Output the [x, y] coordinate of the center of the cell containing the given text.  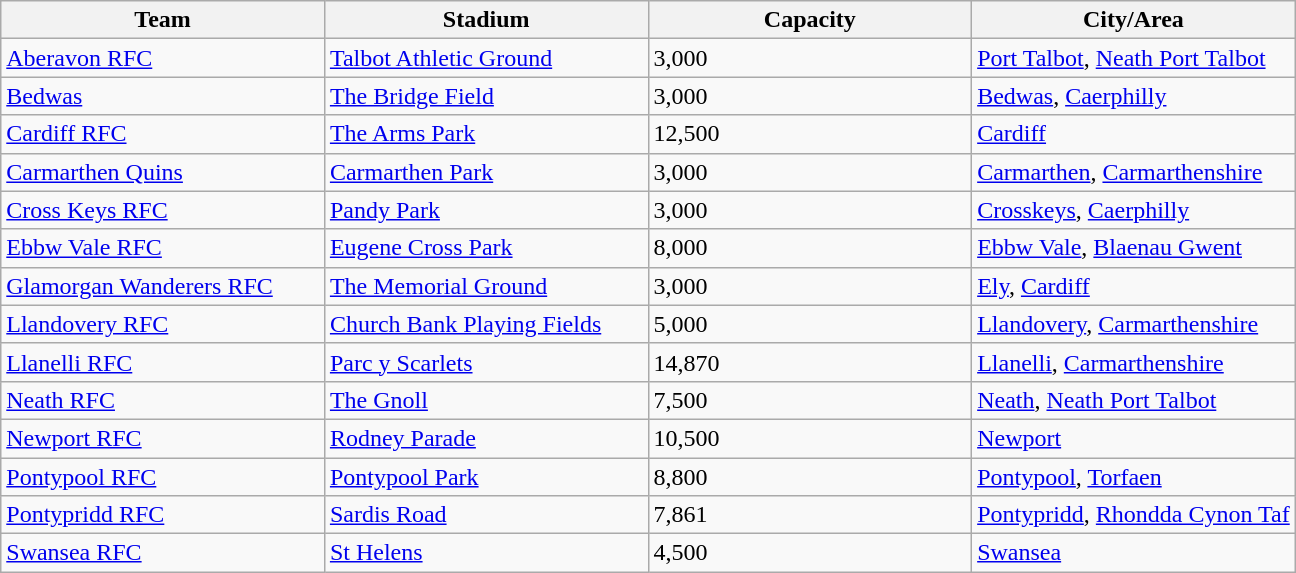
7,861 [810, 515]
Carmarthen Park [486, 172]
Ebbw Vale RFC [163, 248]
Newport RFC [163, 438]
Cross Keys RFC [163, 210]
Llanelli RFC [163, 362]
Pontypool Park [486, 477]
Stadium [486, 20]
5,000 [810, 324]
Eugene Cross Park [486, 248]
Llandovery, Carmarthenshire [1134, 324]
The Memorial Ground [486, 286]
Ebbw Vale, Blaenau Gwent [1134, 248]
Neath RFC [163, 400]
The Bridge Field [486, 96]
Carmarthen Quins [163, 172]
Team [163, 20]
Cardiff [1134, 134]
4,500 [810, 553]
Glamorgan Wanderers RFC [163, 286]
14,870 [810, 362]
Pontypridd, Rhondda Cynon Taf [1134, 515]
Bedwas [163, 96]
Pandy Park [486, 210]
Ely, Cardiff [1134, 286]
Port Talbot, Neath Port Talbot [1134, 58]
Carmarthen, Carmarthenshire [1134, 172]
7,500 [810, 400]
10,500 [810, 438]
Llandovery RFC [163, 324]
Aberavon RFC [163, 58]
Pontypool RFC [163, 477]
Swansea RFC [163, 553]
12,500 [810, 134]
Parc y Scarlets [486, 362]
Bedwas, Caerphilly [1134, 96]
City/Area [1134, 20]
Neath, Neath Port Talbot [1134, 400]
8,800 [810, 477]
Rodney Parade [486, 438]
Crosskeys, Caerphilly [1134, 210]
Pontypridd RFC [163, 515]
Llanelli, Carmarthenshire [1134, 362]
Pontypool, Torfaen [1134, 477]
Talbot Athletic Ground [486, 58]
Swansea [1134, 553]
Sardis Road [486, 515]
8,000 [810, 248]
Newport [1134, 438]
Capacity [810, 20]
The Arms Park [486, 134]
Cardiff RFC [163, 134]
Church Bank Playing Fields [486, 324]
The Gnoll [486, 400]
St Helens [486, 553]
